Search for the cell housing the specified text and yield its [X, Y] center coordinate. 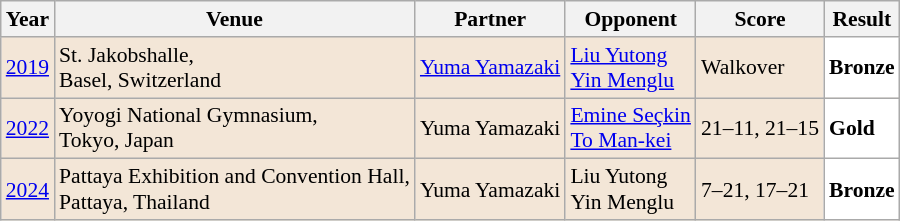
St. Jakobshalle,Basel, Switzerland [234, 68]
21–11, 21–15 [760, 128]
Gold [862, 128]
7–21, 17–21 [760, 190]
Year [28, 19]
Score [760, 19]
2019 [28, 68]
Emine Seçkin To Man-kei [630, 128]
Venue [234, 19]
Yoyogi National Gymnasium,Tokyo, Japan [234, 128]
Result [862, 19]
2024 [28, 190]
Partner [490, 19]
2022 [28, 128]
Walkover [760, 68]
Opponent [630, 19]
Pattaya Exhibition and Convention Hall,Pattaya, Thailand [234, 190]
